Find where the given text appears and provide that cell's center as (x, y) coordinate. 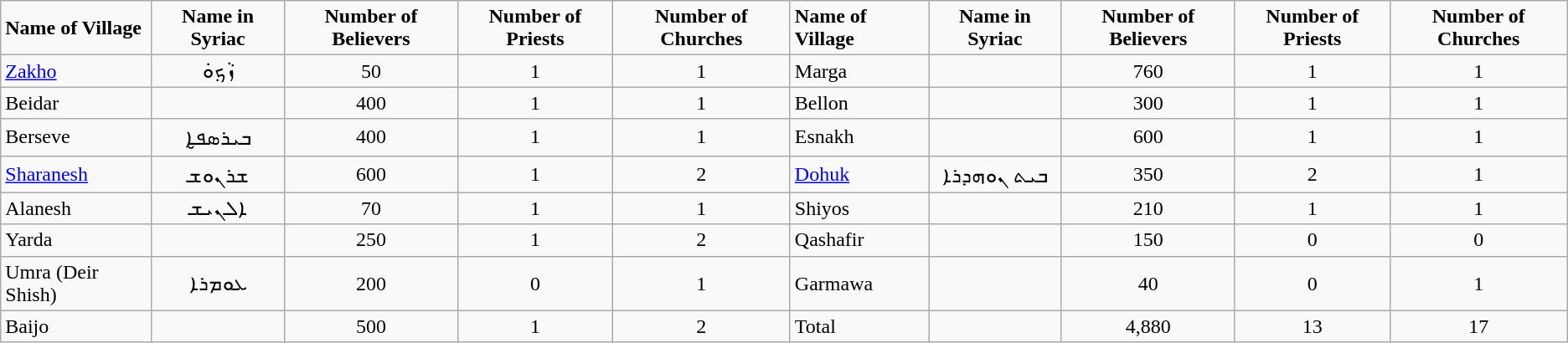
Garmawa (859, 283)
Alanesh (76, 208)
40 (1148, 283)
200 (370, 283)
4,880 (1148, 326)
13 (1312, 326)
Bellon (859, 103)
500 (370, 326)
Marga (859, 71)
50 (370, 71)
Berseve (76, 137)
Total (859, 326)
Umra (Deir Shish) (76, 283)
ܥܘܡܪܐ (218, 283)
ܒܝܪܣܦ̮ܐ (218, 137)
Qashafir (859, 240)
ܒܝܬ ܢܘܗܕܪܐ (995, 174)
300 (1148, 103)
ܙܵܟ݂ܘܿ (218, 71)
ܐܠܢܝܫ (218, 208)
Dohuk (859, 174)
760 (1148, 71)
Baijo (76, 326)
Zakho (76, 71)
Yarda (76, 240)
17 (1478, 326)
Esnakh (859, 137)
350 (1148, 174)
Beidar (76, 103)
70 (370, 208)
Shiyos (859, 208)
150 (1148, 240)
210 (1148, 208)
ܫܪܢܘܫ (218, 174)
250 (370, 240)
Sharanesh (76, 174)
